Capture the cell that displays the provided text and extract its (X, Y) central coordinate. 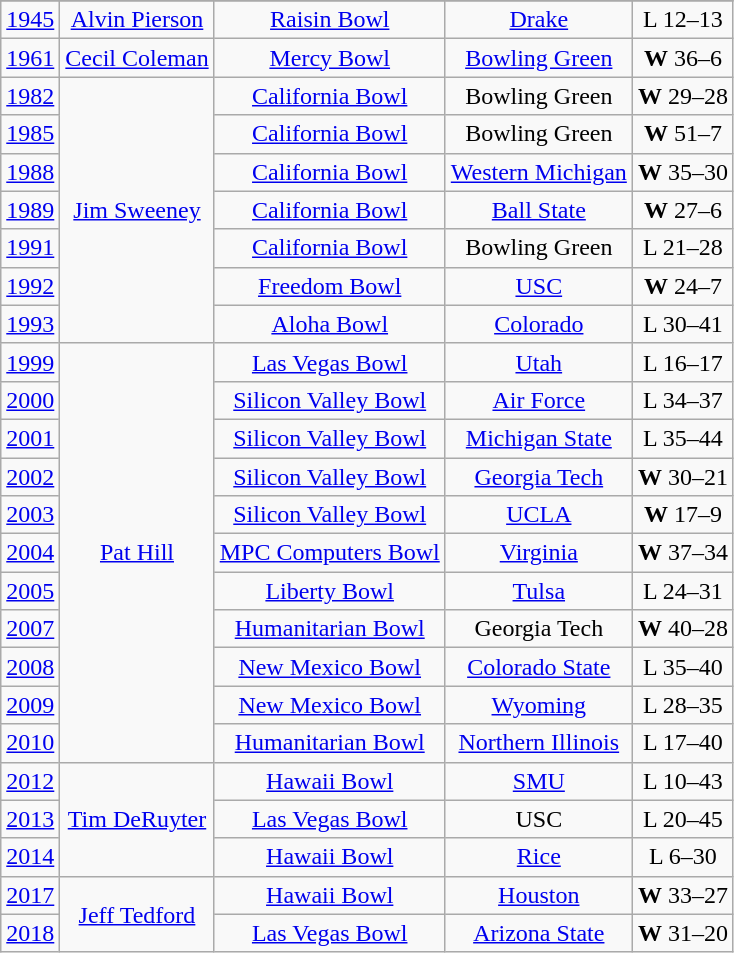
2010 (30, 743)
L 16–17 (682, 362)
W 33–27 (682, 895)
1991 (30, 248)
W 31–20 (682, 933)
1988 (30, 172)
Michigan State (538, 438)
Pat Hill (137, 552)
Tulsa (538, 591)
W 51–7 (682, 134)
2003 (30, 515)
2009 (30, 705)
Cecil Coleman (137, 58)
W 29–28 (682, 96)
2000 (30, 400)
Wyoming (538, 705)
2012 (30, 781)
Raisin Bowl (330, 20)
UCLA (538, 515)
Utah (538, 362)
W 37–34 (682, 553)
Ball State (538, 210)
Liberty Bowl (330, 591)
L 28–35 (682, 705)
Houston (538, 895)
W 36–6 (682, 58)
1961 (30, 58)
2008 (30, 667)
L 17–40 (682, 743)
Colorado State (538, 667)
Rice (538, 857)
L 10–43 (682, 781)
Alvin Pierson (137, 20)
W 40–28 (682, 629)
1985 (30, 134)
1945 (30, 20)
W 35–30 (682, 172)
L 20–45 (682, 819)
Air Force (538, 400)
2017 (30, 895)
L 6–30 (682, 857)
Aloha Bowl (330, 324)
2018 (30, 933)
2007 (30, 629)
W 27–6 (682, 210)
Colorado (538, 324)
1993 (30, 324)
W 24–7 (682, 286)
L 35–44 (682, 438)
2013 (30, 819)
Jim Sweeney (137, 210)
L 12–13 (682, 20)
L 21–28 (682, 248)
Jeff Tedford (137, 914)
L 35–40 (682, 667)
Arizona State (538, 933)
Northern Illinois (538, 743)
1992 (30, 286)
Drake (538, 20)
Mercy Bowl (330, 58)
1989 (30, 210)
2005 (30, 591)
2002 (30, 477)
1999 (30, 362)
Virginia (538, 553)
W 17–9 (682, 515)
1982 (30, 96)
L 24–31 (682, 591)
Tim DeRuyter (137, 819)
Western Michigan (538, 172)
2004 (30, 553)
MPC Computers Bowl (330, 553)
2001 (30, 438)
W 30–21 (682, 477)
SMU (538, 781)
L 34–37 (682, 400)
Freedom Bowl (330, 286)
L 30–41 (682, 324)
2014 (30, 857)
